Return (X, Y) of the center of cell containing provided text 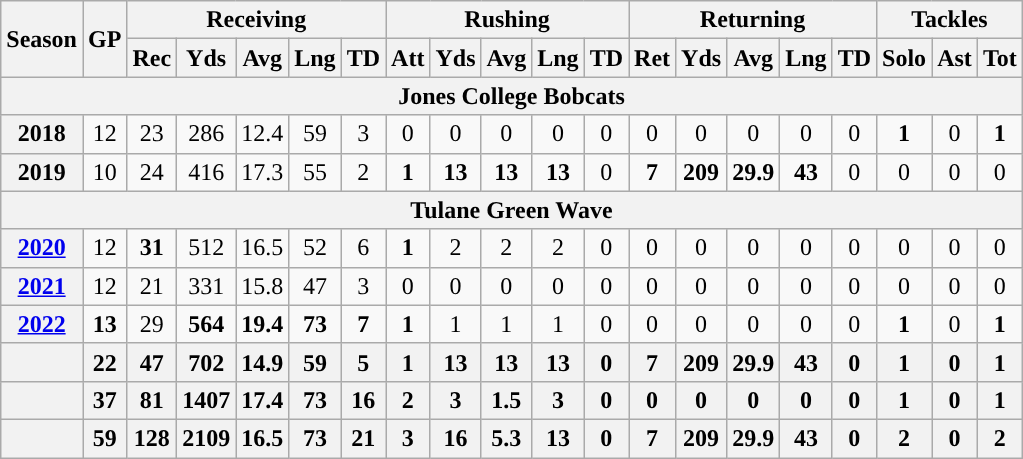
2020 (42, 248)
12.4 (262, 134)
564 (206, 324)
31 (152, 248)
6 (363, 248)
286 (206, 134)
Tackles (950, 20)
Season (42, 39)
5 (363, 362)
Ret (652, 58)
Rec (152, 58)
GP (104, 39)
Solo (904, 58)
Tot (1000, 58)
2109 (206, 438)
Receiving (256, 20)
14.9 (262, 362)
19.4 (262, 324)
128 (152, 438)
81 (152, 400)
702 (206, 362)
Jones College Bobcats (512, 96)
Returning (753, 20)
55 (315, 172)
Att (408, 58)
37 (104, 400)
2018 (42, 134)
Ast (955, 58)
2022 (42, 324)
416 (206, 172)
29 (152, 324)
Tulane Green Wave (512, 210)
10 (104, 172)
17.4 (262, 400)
23 (152, 134)
24 (152, 172)
1.5 (506, 400)
17.3 (262, 172)
15.8 (262, 286)
22 (104, 362)
331 (206, 286)
Rushing (508, 20)
52 (315, 248)
2019 (42, 172)
512 (206, 248)
2021 (42, 286)
1407 (206, 400)
5.3 (506, 438)
